Pinpoint the cell where the given text exists, returning its [X, Y] midpoint coordinate. 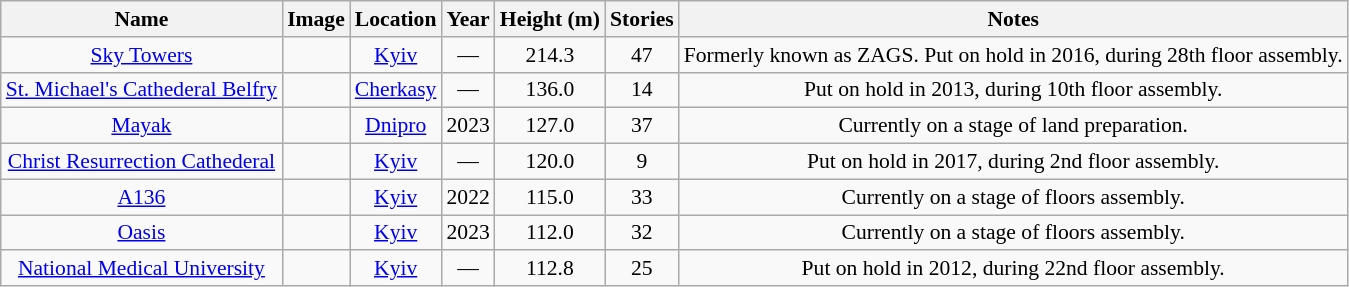
Height (m) [550, 19]
National Medical University [142, 269]
Oasis [142, 233]
Put on hold in 2013, during 10th floor assembly. [1014, 90]
2022 [468, 197]
Image [316, 19]
37 [642, 126]
Put on hold in 2017, during 2nd floor assembly. [1014, 162]
214.3 [550, 55]
Sky Towers [142, 55]
120.0 [550, 162]
Location [396, 19]
Stories [642, 19]
Dnipro [396, 126]
136.0 [550, 90]
9 [642, 162]
14 [642, 90]
St. Michael's Cathederal Belfry [142, 90]
115.0 [550, 197]
Year [468, 19]
127.0 [550, 126]
33 [642, 197]
Cherkasy [396, 90]
Currently on a stage of land preparation. [1014, 126]
Christ Resurrection Cathederal [142, 162]
Name [142, 19]
112.0 [550, 233]
Mayak [142, 126]
Put on hold in 2012, during 22nd floor assembly. [1014, 269]
112.8 [550, 269]
Notes [1014, 19]
Formerly known as ZAGS. Put on hold in 2016, during 28th floor assembly. [1014, 55]
A136 [142, 197]
32 [642, 233]
25 [642, 269]
47 [642, 55]
